Find where the given text appears and provide that cell's center as (x, y) coordinate. 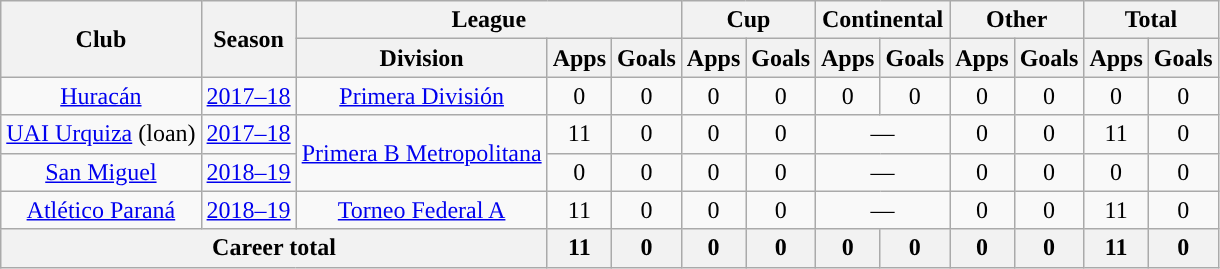
Career total (274, 248)
League (488, 20)
Cup (748, 20)
Continental (883, 20)
Other (1017, 20)
Primera B Metropolitana (422, 153)
Club (101, 39)
San Miguel (101, 172)
Torneo Federal A (422, 210)
Season (248, 39)
Total (1151, 20)
Division (422, 58)
UAI Urquiza (loan) (101, 134)
Atlético Paraná (101, 210)
Huracán (101, 96)
Primera División (422, 96)
